Provide the (x, y) coordinate of the cell's center where the given text is located.  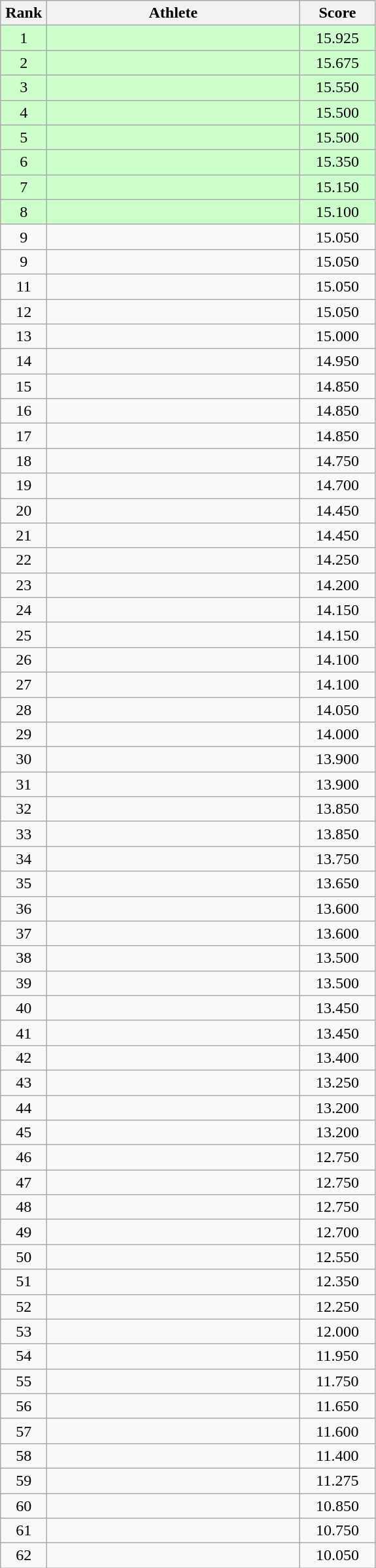
26 (24, 659)
12.350 (337, 1282)
14.950 (337, 361)
46 (24, 1158)
15.925 (337, 38)
28 (24, 709)
13.750 (337, 859)
17 (24, 436)
40 (24, 1008)
49 (24, 1232)
31 (24, 784)
12.700 (337, 1232)
Rank (24, 13)
Athlete (173, 13)
15 (24, 386)
1 (24, 38)
38 (24, 958)
11.275 (337, 1480)
21 (24, 535)
50 (24, 1257)
10.050 (337, 1556)
10.850 (337, 1505)
42 (24, 1058)
53 (24, 1331)
11.950 (337, 1356)
15.150 (337, 187)
11.400 (337, 1456)
47 (24, 1182)
48 (24, 1207)
14.050 (337, 709)
6 (24, 162)
Score (337, 13)
4 (24, 112)
11.750 (337, 1381)
15.000 (337, 337)
16 (24, 411)
2 (24, 63)
30 (24, 759)
14.700 (337, 486)
60 (24, 1505)
61 (24, 1531)
13.400 (337, 1058)
13.650 (337, 884)
13 (24, 337)
7 (24, 187)
12.250 (337, 1307)
15.100 (337, 212)
11.600 (337, 1431)
55 (24, 1381)
3 (24, 88)
10.750 (337, 1531)
12.000 (337, 1331)
18 (24, 461)
33 (24, 834)
32 (24, 809)
8 (24, 212)
39 (24, 983)
15.675 (337, 63)
5 (24, 137)
52 (24, 1307)
29 (24, 735)
20 (24, 510)
25 (24, 635)
23 (24, 585)
24 (24, 610)
41 (24, 1033)
19 (24, 486)
12.550 (337, 1257)
59 (24, 1480)
27 (24, 684)
54 (24, 1356)
43 (24, 1082)
57 (24, 1431)
58 (24, 1456)
14.200 (337, 585)
14.750 (337, 461)
14 (24, 361)
51 (24, 1282)
11 (24, 286)
56 (24, 1406)
22 (24, 560)
36 (24, 909)
44 (24, 1108)
37 (24, 933)
13.250 (337, 1082)
45 (24, 1133)
34 (24, 859)
62 (24, 1556)
14.000 (337, 735)
15.550 (337, 88)
14.250 (337, 560)
15.350 (337, 162)
12 (24, 312)
11.650 (337, 1406)
35 (24, 884)
